Return the [X, Y] coordinate for the center point of the cell that contains the specified text.  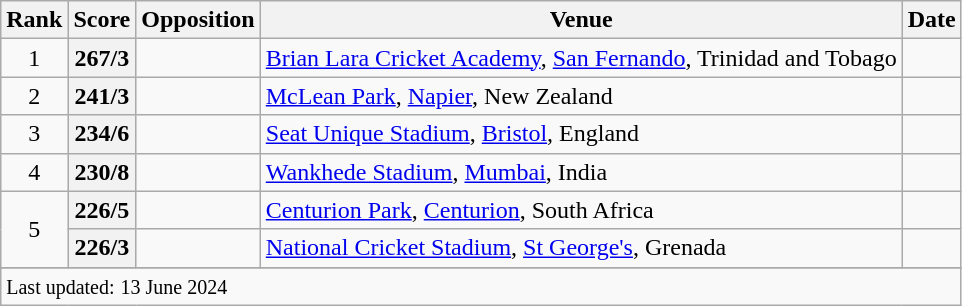
2 [34, 96]
Venue [581, 20]
Rank [34, 20]
McLean Park, Napier, New Zealand [581, 96]
234/6 [102, 134]
1 [34, 58]
230/8 [102, 172]
Centurion Park, Centurion, South Africa [581, 210]
4 [34, 172]
Brian Lara Cricket Academy, San Fernando, Trinidad and Tobago [581, 58]
Score [102, 20]
241/3 [102, 96]
267/3 [102, 58]
Date [932, 20]
Last updated: 13 June 2024 [481, 286]
3 [34, 134]
Opposition [198, 20]
5 [34, 229]
Wankhede Stadium, Mumbai, India [581, 172]
226/5 [102, 210]
Seat Unique Stadium, Bristol, England [581, 134]
226/3 [102, 248]
National Cricket Stadium, St George's, Grenada [581, 248]
